Extract the (X, Y) coordinate from the center of the cell holding the provided text.  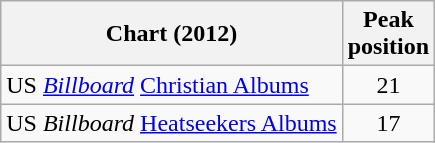
Chart (2012) (172, 34)
US Billboard Christian Albums (172, 85)
21 (388, 85)
US Billboard Heatseekers Albums (172, 123)
Peakposition (388, 34)
17 (388, 123)
